Return [X, Y] of the center of cell containing provided text 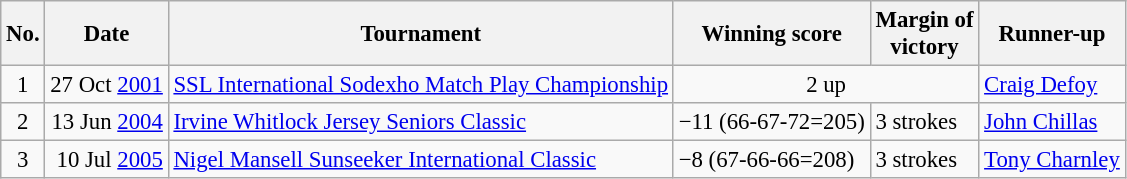
Tournament [420, 34]
−11 (66-67-72=205) [772, 122]
John Chillas [1052, 122]
Irvine Whitlock Jersey Seniors Classic [420, 122]
Winning score [772, 34]
SSL International Sodexho Match Play Championship [420, 85]
Tony Charnley [1052, 160]
Runner-up [1052, 34]
Nigel Mansell Sunseeker International Classic [420, 160]
3 [23, 160]
Date [106, 34]
1 [23, 85]
Margin ofvictory [924, 34]
Craig Defoy [1052, 85]
2 [23, 122]
No. [23, 34]
27 Oct 2001 [106, 85]
13 Jun 2004 [106, 122]
−8 (67-66-66=208) [772, 160]
2 up [826, 85]
10 Jul 2005 [106, 160]
